For the text-containing cell, return its midpoint in (x, y) coordinate format. 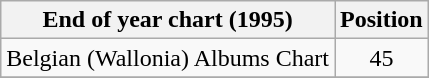
Position (381, 20)
Belgian (Wallonia) Albums Chart (168, 58)
45 (381, 58)
End of year chart (1995) (168, 20)
